Provide the (X, Y) coordinate of the cell's center where the given text is located.  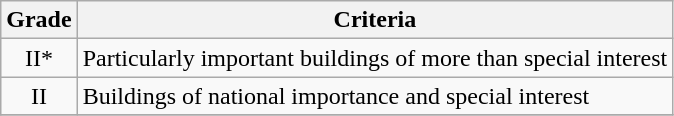
Particularly important buildings of more than special interest (375, 58)
Grade (39, 20)
II (39, 96)
Buildings of national importance and special interest (375, 96)
II* (39, 58)
Criteria (375, 20)
